Identify which cell holds the provided text, then report its (x, y) central coordinate. 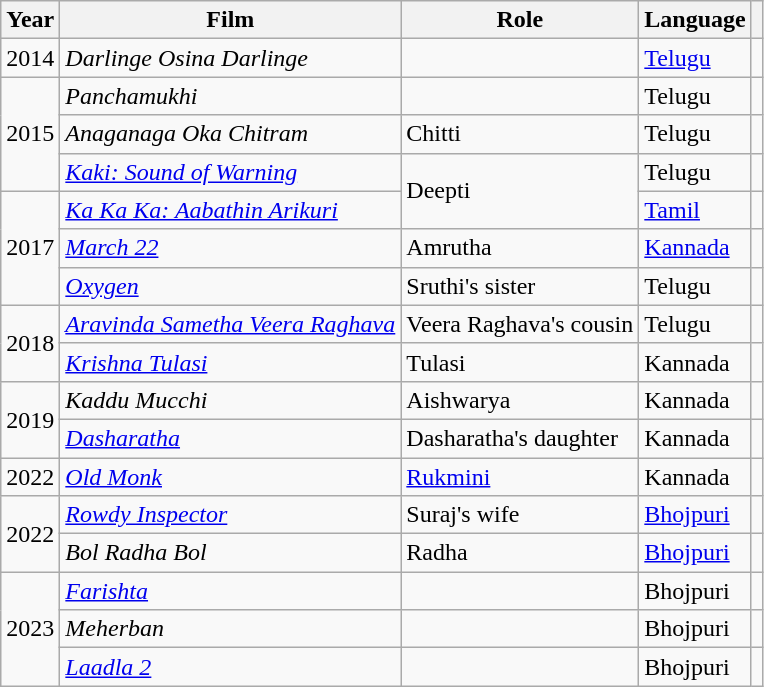
2019 (30, 419)
Amrutha (520, 248)
Aravinda Sametha Veera Raghava (230, 324)
Old Monk (230, 477)
Darlinge Osina Darlinge (230, 58)
Panchamukhi (230, 96)
Kaki: Sound of Warning (230, 172)
Laadla 2 (230, 667)
Deepti (520, 191)
2018 (30, 343)
2017 (30, 248)
Dasharatha's daughter (520, 438)
Tamil (695, 210)
2015 (30, 134)
March 22 (230, 248)
Role (520, 20)
Kaddu Mucchi (230, 400)
Aishwarya (520, 400)
Anaganaga Oka Chitram (230, 134)
Ka Ka Ka: Aabathin Arikuri (230, 210)
Oxygen (230, 286)
Tulasi (520, 362)
Rowdy Inspector (230, 515)
2014 (30, 58)
Veera Raghava's cousin (520, 324)
Dasharatha (230, 438)
Bol Radha Bol (230, 553)
Chitti (520, 134)
2023 (30, 629)
Suraj's wife (520, 515)
Meherban (230, 629)
Sruthi's sister (520, 286)
Radha (520, 553)
Film (230, 20)
Year (30, 20)
Rukmini (520, 477)
Krishna Tulasi (230, 362)
Farishta (230, 591)
Language (695, 20)
